Return the [x, y] coordinate for the center point of the cell that contains the specified text.  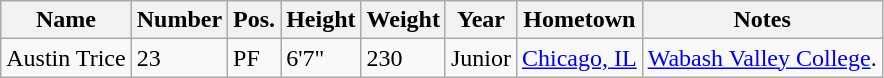
Name [66, 20]
Wabash Valley College. [762, 58]
Austin Trice [66, 58]
Junior [480, 58]
6'7" [321, 58]
Pos. [254, 20]
Weight [403, 20]
23 [179, 58]
Hometown [579, 20]
Number [179, 20]
Height [321, 20]
230 [403, 58]
Chicago, IL [579, 58]
Year [480, 20]
Notes [762, 20]
PF [254, 58]
